Output the (x, y) coordinate of the center of the cell containing the given text.  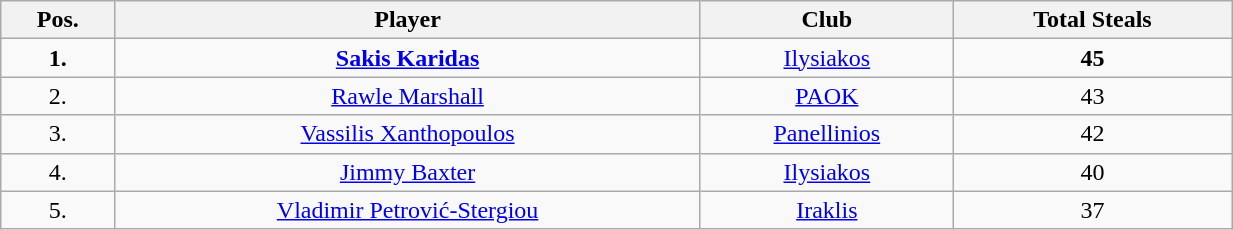
Vassilis Xanthopoulos (408, 134)
5. (58, 210)
Player (408, 20)
1. (58, 58)
2. (58, 96)
Sakis Karidas (408, 58)
Panellinios (826, 134)
37 (1092, 210)
Iraklis (826, 210)
40 (1092, 172)
42 (1092, 134)
43 (1092, 96)
45 (1092, 58)
Vladimir Petrović-Stergiou (408, 210)
Jimmy Baxter (408, 172)
PAOK (826, 96)
Total Steals (1092, 20)
Club (826, 20)
3. (58, 134)
Pos. (58, 20)
4. (58, 172)
Rawle Marshall (408, 96)
